From the cell containing the given text, extract its center point as (X, Y) coordinate. 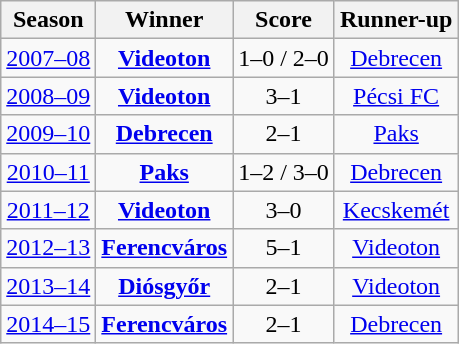
2009–10 (48, 134)
3–1 (284, 96)
2012–13 (48, 248)
Kecskemét (396, 210)
5–1 (284, 248)
Runner-up (396, 20)
Winner (164, 20)
2007–08 (48, 58)
2014–15 (48, 324)
2010–11 (48, 172)
3–0 (284, 210)
Score (284, 20)
2011–12 (48, 210)
Season (48, 20)
2008–09 (48, 96)
Diósgyőr (164, 286)
Pécsi FC (396, 96)
1–0 / 2–0 (284, 58)
2013–14 (48, 286)
1–2 / 3–0 (284, 172)
